Determine the (x, y) coordinate at the center of the cell enclosing the given text.  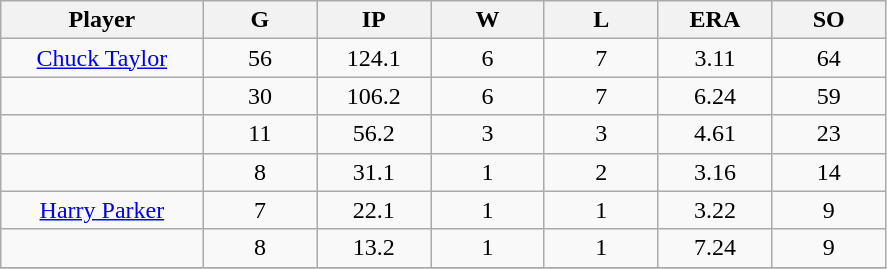
64 (829, 58)
3.16 (715, 172)
W (488, 20)
11 (260, 134)
56 (260, 58)
L (601, 20)
6.24 (715, 96)
ERA (715, 20)
59 (829, 96)
14 (829, 172)
2 (601, 172)
3.11 (715, 58)
31.1 (374, 172)
G (260, 20)
IP (374, 20)
106.2 (374, 96)
Chuck Taylor (102, 58)
3.22 (715, 210)
Player (102, 20)
22.1 (374, 210)
23 (829, 134)
124.1 (374, 58)
Harry Parker (102, 210)
13.2 (374, 248)
4.61 (715, 134)
SO (829, 20)
56.2 (374, 134)
7.24 (715, 248)
30 (260, 96)
